Output the [x, y] coordinate of the center of the cell containing the given text.  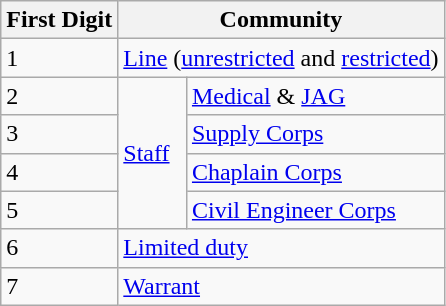
Warrant [281, 286]
7 [60, 286]
2 [60, 96]
1 [60, 58]
Chaplain Corps [315, 172]
Supply Corps [315, 134]
6 [60, 248]
Medical & JAG [315, 96]
Civil Engineer Corps [315, 210]
5 [60, 210]
Line (unrestricted and restricted) [281, 58]
Limited duty [281, 248]
First Digit [60, 20]
Community [281, 20]
Staff [152, 153]
3 [60, 134]
4 [60, 172]
